Locate the cell with the specified text and output its [X, Y] center coordinate. 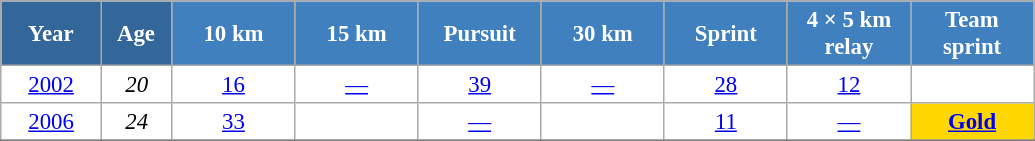
16 [234, 85]
Year [52, 34]
Pursuit [480, 34]
20 [136, 85]
15 km [356, 34]
12 [848, 85]
4 × 5 km relay [848, 34]
39 [480, 85]
28 [726, 85]
Sprint [726, 34]
11 [726, 122]
2002 [52, 85]
30 km [602, 34]
10 km [234, 34]
2006 [52, 122]
33 [234, 122]
Team sprint [972, 34]
Age [136, 34]
24 [136, 122]
Gold [972, 122]
